From the cell containing the given text, extract its center point as (x, y) coordinate. 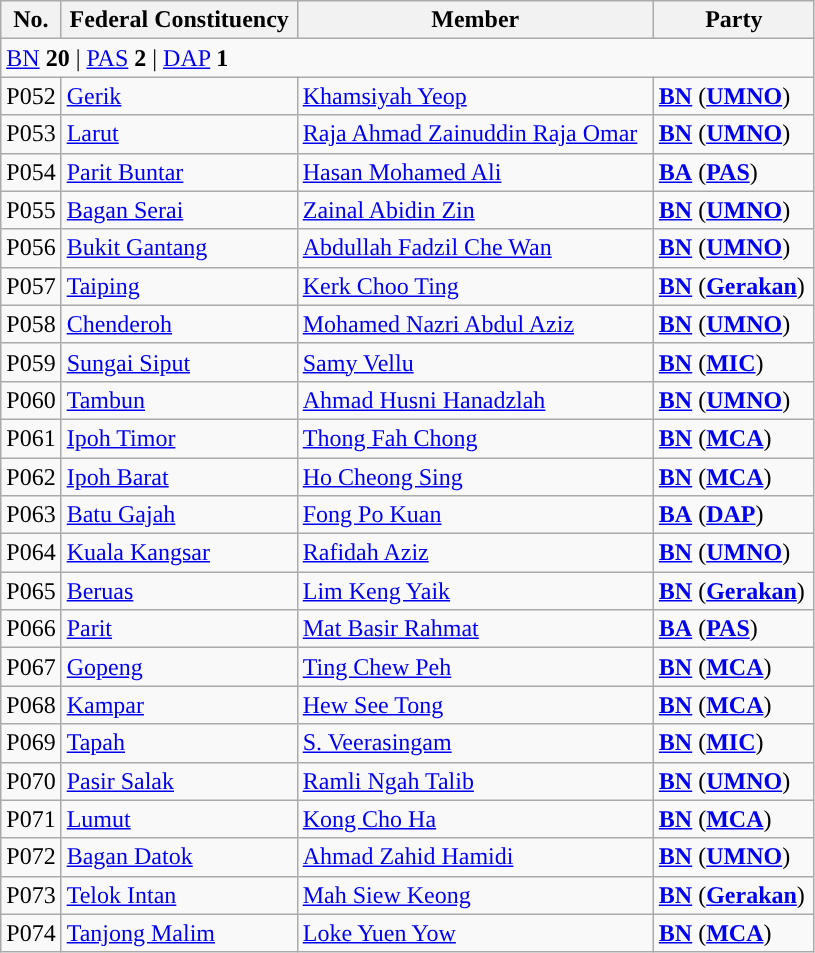
Member (475, 20)
P073 (31, 895)
Party (734, 20)
Bagan Serai (179, 210)
P068 (31, 705)
P063 (31, 515)
P055 (31, 210)
Zainal Abidin Zin (475, 210)
Pasir Salak (179, 781)
P070 (31, 781)
Bagan Datok (179, 857)
P067 (31, 667)
P071 (31, 819)
P072 (31, 857)
Parit Buntar (179, 172)
Ramli Ngah Talib (475, 781)
P054 (31, 172)
No. (31, 20)
Khamsiyah Yeop (475, 96)
S. Veerasingam (475, 743)
Gerik (179, 96)
Tambun (179, 400)
Ahmad Husni Hanadzlah (475, 400)
P064 (31, 553)
Fong Po Kuan (475, 515)
Federal Constituency (179, 20)
Batu Gajah (179, 515)
P065 (31, 591)
Hasan Mohamed Ali (475, 172)
Loke Yuen Yow (475, 933)
Kerk Choo Ting (475, 286)
P066 (31, 629)
Taiping (179, 286)
Raja Ahmad Zainuddin Raja Omar (475, 134)
Telok Intan (179, 895)
P074 (31, 933)
Larut (179, 134)
Mohamed Nazri Abdul Aziz (475, 324)
Gopeng (179, 667)
Kampar (179, 705)
Samy Vellu (475, 362)
Chenderoh (179, 324)
Ipoh Timor (179, 438)
P069 (31, 743)
Ahmad Zahid Hamidi (475, 857)
Ho Cheong Sing (475, 477)
Rafidah Aziz (475, 553)
BN 20 | PAS 2 | DAP 1 (408, 58)
P058 (31, 324)
BA (DAP) (734, 515)
Lumut (179, 819)
P052 (31, 96)
P060 (31, 400)
P061 (31, 438)
Tapah (179, 743)
Beruas (179, 591)
Hew See Tong (475, 705)
Bukit Gantang (179, 248)
P057 (31, 286)
Abdullah Fadzil Che Wan (475, 248)
Sungai Siput (179, 362)
Thong Fah Chong (475, 438)
P056 (31, 248)
Mat Basir Rahmat (475, 629)
P059 (31, 362)
P062 (31, 477)
Tanjong Malim (179, 933)
Ting Chew Peh (475, 667)
Kong Cho Ha (475, 819)
Ipoh Barat (179, 477)
Kuala Kangsar (179, 553)
Mah Siew Keong (475, 895)
Parit (179, 629)
Lim Keng Yaik (475, 591)
P053 (31, 134)
